Output the (X, Y) coordinate of the center of the cell containing the given text.  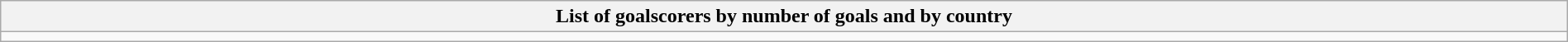
List of goalscorers by number of goals and by country (784, 16)
